Provide the [x, y] coordinate of the cell's center where the given text is located.  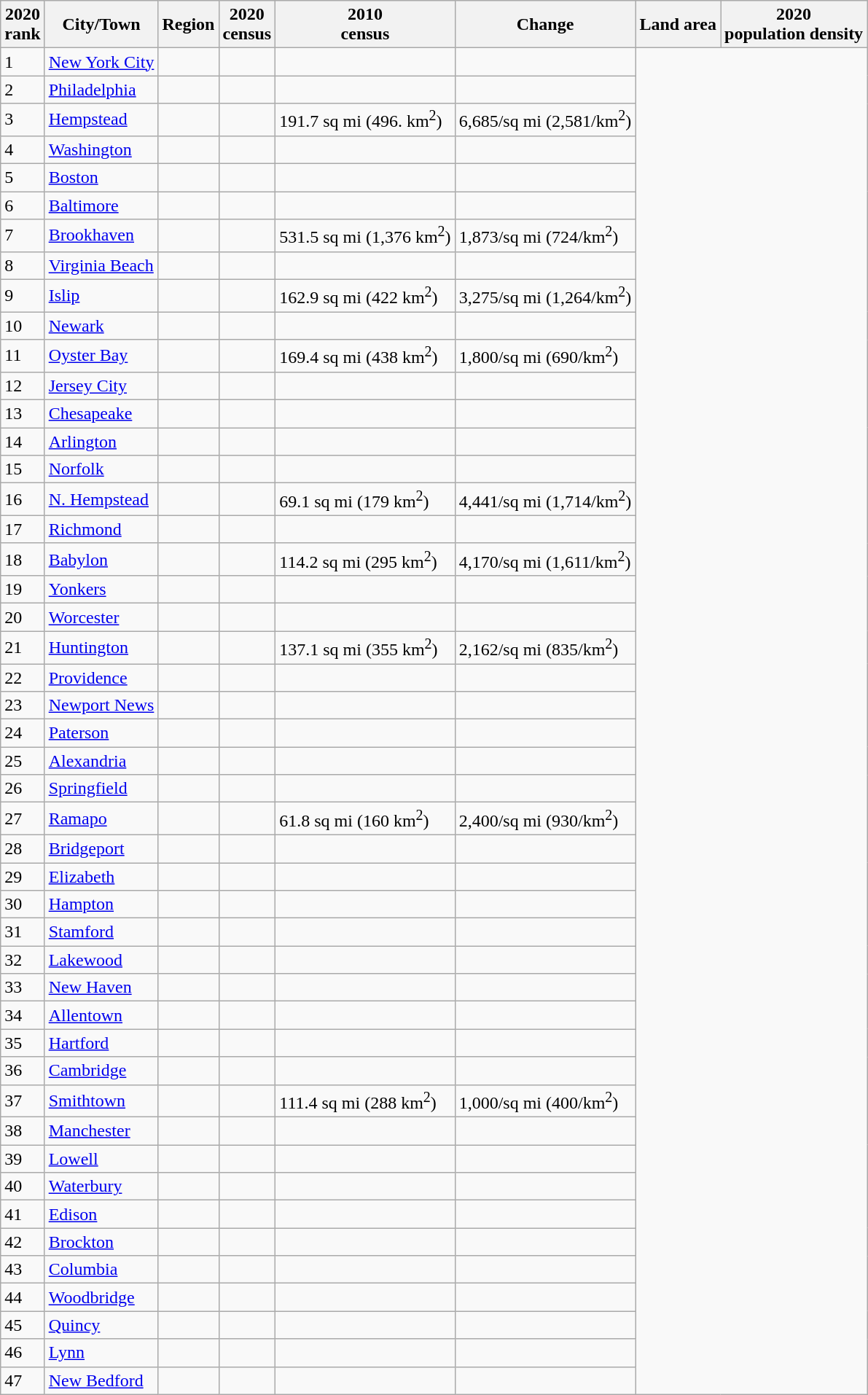
7 [23, 236]
2010census [365, 25]
2020census [247, 25]
45 [23, 1325]
10 [23, 326]
162.9 sq mi (422 km2) [365, 296]
111.4 sq mi (288 km2) [365, 1101]
1 [23, 62]
18 [23, 560]
Newport News [101, 706]
Ramapo [101, 819]
New York City [101, 62]
Lowell [101, 1159]
36 [23, 1071]
29 [23, 877]
Manchester [101, 1131]
Lakewood [101, 960]
Woodbridge [101, 1297]
15 [23, 469]
City/Town [101, 25]
169.4 sq mi (438 km2) [365, 356]
6,685/sq mi (2,581/km2) [545, 120]
Virginia Beach [101, 265]
Brookhaven [101, 236]
Worcester [101, 617]
3 [23, 120]
24 [23, 733]
39 [23, 1159]
28 [23, 848]
Region [188, 25]
26 [23, 789]
2020rank [23, 25]
Change [545, 25]
33 [23, 988]
1,800/sq mi (690/km2) [545, 356]
137.1 sq mi (355 km2) [365, 647]
8 [23, 265]
Smithtown [101, 1101]
3,275/sq mi (1,264/km2) [545, 296]
2,400/sq mi (930/km2) [545, 819]
30 [23, 904]
12 [23, 386]
5 [23, 178]
Norfolk [101, 469]
Edison [101, 1214]
44 [23, 1297]
41 [23, 1214]
Boston [101, 178]
17 [23, 529]
Oyster Bay [101, 356]
Elizabeth [101, 877]
New Bedford [101, 1380]
Chesapeake [101, 414]
23 [23, 706]
Islip [101, 296]
4 [23, 149]
35 [23, 1043]
Philadelphia [101, 90]
2020population density [794, 25]
40 [23, 1187]
Baltimore [101, 206]
27 [23, 819]
Bridgeport [101, 848]
Waterbury [101, 1187]
43 [23, 1270]
42 [23, 1242]
Richmond [101, 529]
13 [23, 414]
61.8 sq mi (160 km2) [365, 819]
14 [23, 442]
Springfield [101, 789]
16 [23, 500]
Allentown [101, 1015]
Hampton [101, 904]
38 [23, 1131]
2 [23, 90]
20 [23, 617]
46 [23, 1353]
21 [23, 647]
4,170/sq mi (1,611/km2) [545, 560]
32 [23, 960]
25 [23, 761]
Paterson [101, 733]
Washington [101, 149]
N. Hempstead [101, 500]
1,873/sq mi (724/km2) [545, 236]
Columbia [101, 1270]
Lynn [101, 1353]
22 [23, 678]
Babylon [101, 560]
114.2 sq mi (295 km2) [365, 560]
1,000/sq mi (400/km2) [545, 1101]
Cambridge [101, 1071]
Quincy [101, 1325]
19 [23, 590]
Newark [101, 326]
Alexandria [101, 761]
Yonkers [101, 590]
Stamford [101, 932]
11 [23, 356]
4,441/sq mi (1,714/km2) [545, 500]
Arlington [101, 442]
9 [23, 296]
Hempstead [101, 120]
Providence [101, 678]
191.7 sq mi (496. km2) [365, 120]
2,162/sq mi (835/km2) [545, 647]
37 [23, 1101]
47 [23, 1380]
Jersey City [101, 386]
Brockton [101, 1242]
Land area [678, 25]
31 [23, 932]
Huntington [101, 647]
69.1 sq mi (179 km2) [365, 500]
34 [23, 1015]
531.5 sq mi (1,376 km2) [365, 236]
6 [23, 206]
Hartford [101, 1043]
New Haven [101, 988]
